Return (x, y) of the center of cell containing provided text 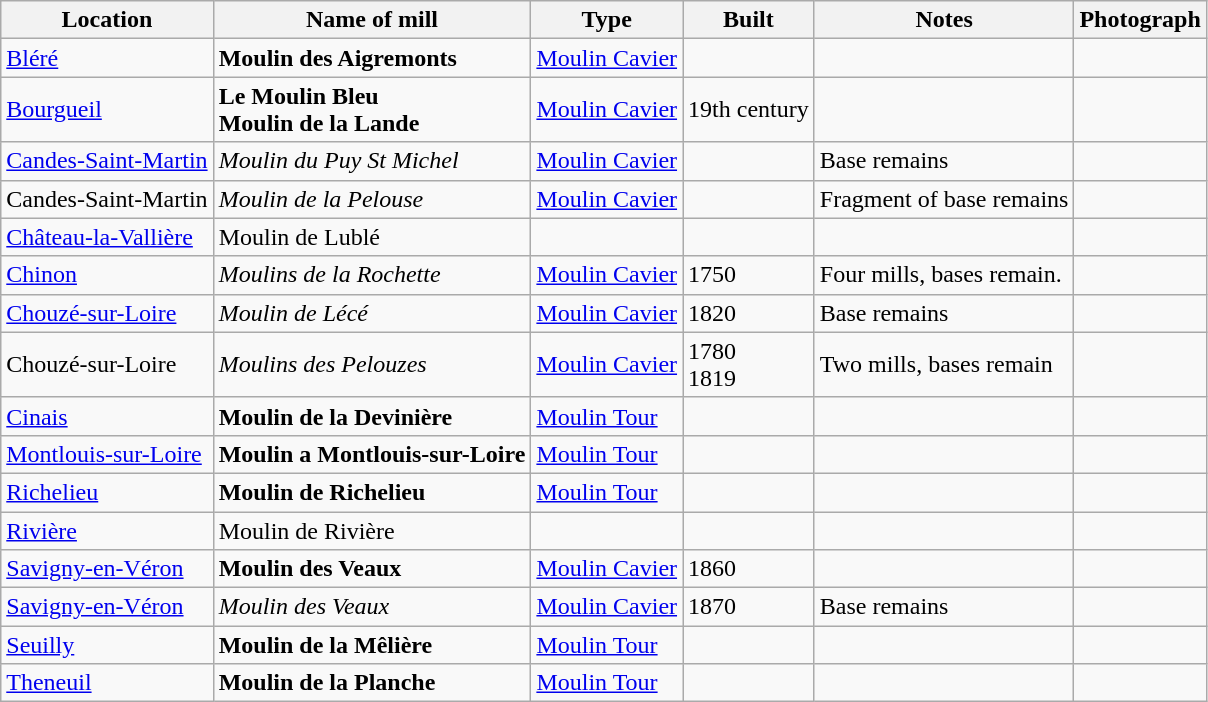
Moulin du Puy St Michel (372, 161)
Seuilly (107, 645)
Moulin de Richelieu (372, 492)
Two mills, bases remain (944, 364)
Rivière (107, 531)
Fragment of base remains (944, 199)
Name of mill (372, 20)
Location (107, 20)
Photograph (1140, 20)
1750 (749, 275)
Moulins de la Rochette (372, 275)
Moulin de la Mêlière (372, 645)
Bourgueil (107, 110)
Moulin de la Devinière (372, 416)
1860 (749, 569)
1820 (749, 313)
Cinais (107, 416)
Moulin a Montlouis-sur-Loire (372, 454)
Four mills, bases remain. (944, 275)
Bléré (107, 58)
Moulin des Aigremonts (372, 58)
Moulins des Pelouzes (372, 364)
Chinon (107, 275)
Moulin de Lécé (372, 313)
Theneuil (107, 683)
Notes (944, 20)
19th century (749, 110)
Built (749, 20)
Moulin de la Pelouse (372, 199)
Moulin de la Planche (372, 683)
Montlouis-sur-Loire (107, 454)
Le Moulin BleuMoulin de la Lande (372, 110)
Moulin de Rivière (372, 531)
17801819 (749, 364)
Château-la-Vallière (107, 237)
Type (607, 20)
Moulin de Lublé (372, 237)
Richelieu (107, 492)
1870 (749, 607)
